Return the [x, y] coordinate for the center point of the cell that contains the specified text.  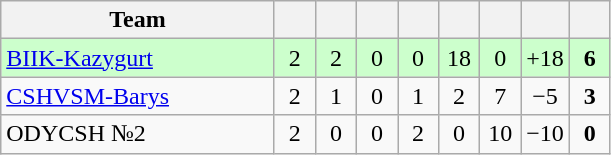
−5 [546, 96]
Team [138, 20]
18 [460, 58]
CSHVSM-Barys [138, 96]
10 [500, 134]
3 [590, 96]
6 [590, 58]
+18 [546, 58]
7 [500, 96]
ODYCSH №2 [138, 134]
−10 [546, 134]
BIIK-Kazygurt [138, 58]
